Determine the (x, y) coordinate at the center of the cell enclosing the given text.  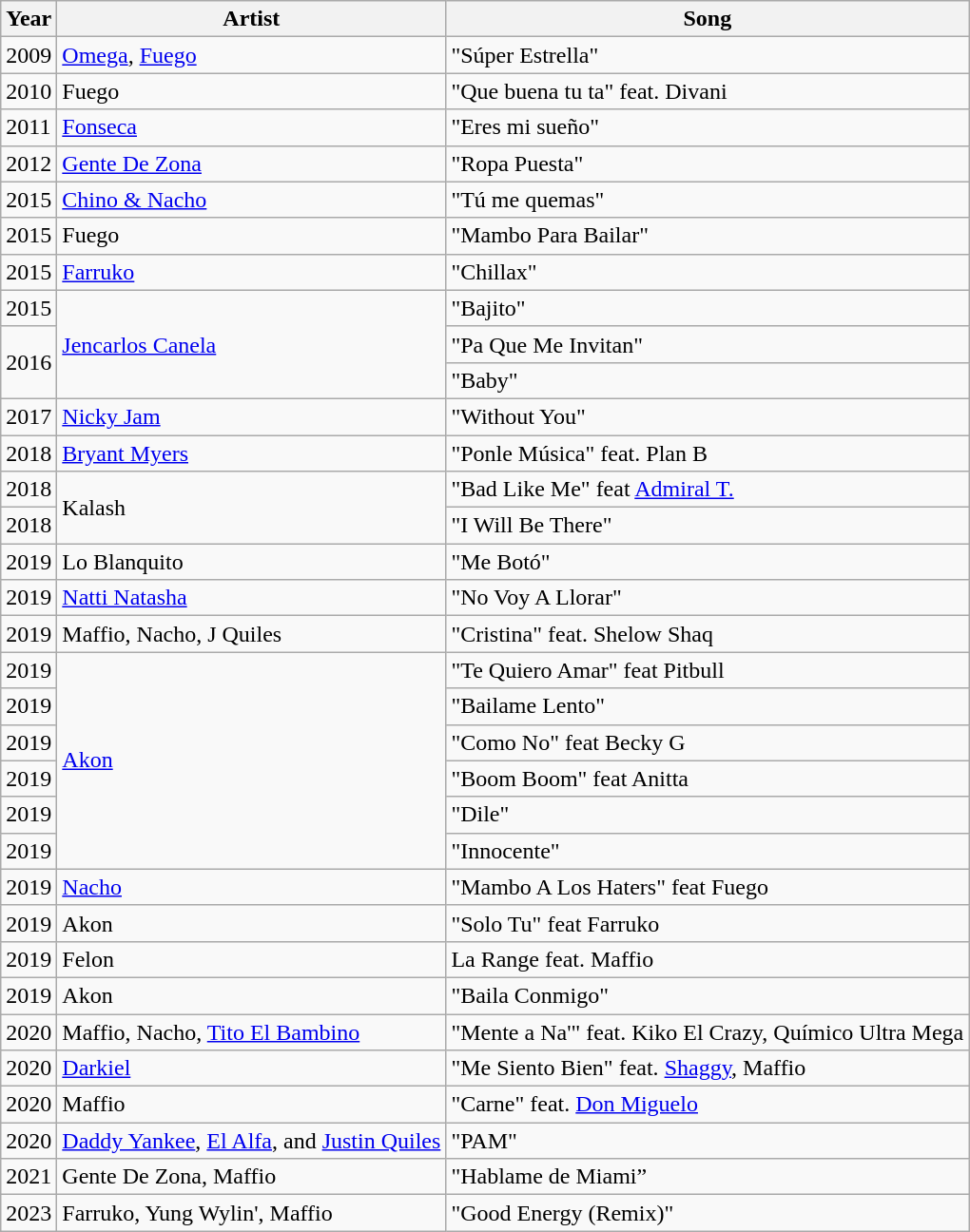
Maffio, Nacho, Tito El Bambino (251, 1031)
Gente De Zona (251, 164)
"Innocente" (708, 851)
Farruko, Yung Wylin', Maffio (251, 1213)
"Good Energy (Remix)" (708, 1213)
"Mambo Para Bailar" (708, 236)
"Boom Boom" feat Anitta (708, 779)
"Me Siento Bien" feat. Shaggy, Maffio (708, 1068)
Artist (251, 19)
Fonseca (251, 127)
Nacho (251, 887)
Year (29, 19)
"Ropa Puesta" (708, 164)
"Me Botó" (708, 562)
Nicky Jam (251, 416)
"Hablame de Miami” (708, 1177)
2021 (29, 1177)
"Mambo A Los Haters" feat Fuego (708, 887)
Lo Blanquito (251, 562)
"Ponle Música" feat. Plan B (708, 453)
"Eres mi sueño" (708, 127)
Maffio, Nacho, J Quiles (251, 634)
Jencarlos Canela (251, 344)
"Carne" feat. Don Miguelo (708, 1105)
"Mente a Na'" feat. Kiko El Crazy, Químico Ultra Mega (708, 1031)
Kalash (251, 508)
2011 (29, 127)
"PAM" (708, 1141)
"Dile" (708, 815)
Natti Natasha (251, 598)
Gente De Zona, Maffio (251, 1177)
Felon (251, 959)
"Te Quiero Amar" feat Pitbull (708, 670)
Chino & Nacho (251, 200)
"Pa Que Me Invitan" (708, 344)
"Bailame Lento" (708, 706)
"Without You" (708, 416)
"Chillax" (708, 272)
Bryant Myers (251, 453)
Song (708, 19)
2009 (29, 55)
"Solo Tu" feat Farruko (708, 923)
Maffio (251, 1105)
"Bajito" (708, 308)
"Cristina" feat. Shelow Shaq (708, 634)
"Como No" feat Becky G (708, 742)
2016 (29, 362)
Omega, Fuego (251, 55)
La Range feat. Maffio (708, 959)
Farruko (251, 272)
2023 (29, 1213)
"Tú me quemas" (708, 200)
"Baila Conmigo" (708, 995)
"Baby" (708, 380)
"I Will Be There" (708, 526)
"Que buena tu ta" feat. Divani (708, 91)
"Bad Like Me" feat Admiral T. (708, 490)
Darkiel (251, 1068)
2010 (29, 91)
2012 (29, 164)
"No Voy A Llorar" (708, 598)
"Súper Estrella" (708, 55)
2017 (29, 416)
Daddy Yankee, El Alfa, and Justin Quiles (251, 1141)
